Identify which cell holds the provided text, then report its (x, y) central coordinate. 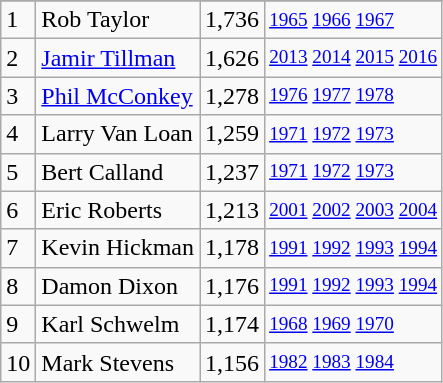
10 (18, 362)
1976 1977 1978 (354, 96)
1,176 (232, 286)
1,178 (232, 248)
1,213 (232, 210)
1,259 (232, 134)
1968 1969 1970 (354, 324)
1,626 (232, 58)
1,278 (232, 96)
Rob Taylor (118, 20)
Phil McConkey (118, 96)
1 (18, 20)
9 (18, 324)
1,174 (232, 324)
Karl Schwelm (118, 324)
2013 2014 2015 2016 (354, 58)
Bert Calland (118, 172)
7 (18, 248)
Mark Stevens (118, 362)
Damon Dixon (118, 286)
1,237 (232, 172)
1965 1966 1967 (354, 20)
6 (18, 210)
5 (18, 172)
4 (18, 134)
2 (18, 58)
8 (18, 286)
Kevin Hickman (118, 248)
2001 2002 2003 2004 (354, 210)
1,736 (232, 20)
Eric Roberts (118, 210)
1,156 (232, 362)
Jamir Tillman (118, 58)
Larry Van Loan (118, 134)
1982 1983 1984 (354, 362)
3 (18, 96)
